Provide the (x, y) coordinate of the cell's center where the given text is located.  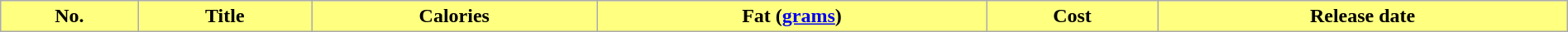
Calories (455, 16)
Title (225, 16)
Cost (1072, 16)
No. (69, 16)
Release date (1363, 16)
Fat (grams) (792, 16)
